For the text-containing cell, return its midpoint in (X, Y) coordinate format. 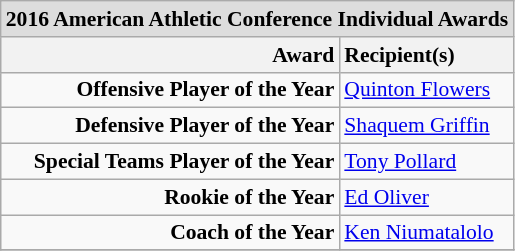
Shaquem Griffin (426, 126)
Ed Oliver (426, 197)
2016 American Athletic Conference Individual Awards (257, 19)
Defensive Player of the Year (170, 126)
Offensive Player of the Year (170, 90)
Quinton Flowers (426, 90)
Award (170, 55)
Coach of the Year (170, 233)
Ken Niumatalolo (426, 233)
Rookie of the Year (170, 197)
Special Teams Player of the Year (170, 162)
Recipient(s) (426, 55)
Tony Pollard (426, 162)
